From the cell containing the given text, extract its center point as (x, y) coordinate. 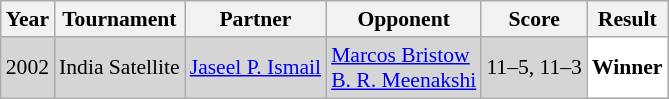
Tournament (120, 19)
Marcos Bristow B. R. Meenakshi (404, 68)
Score (534, 19)
Jaseel P. Ismail (256, 68)
Opponent (404, 19)
2002 (28, 68)
India Satellite (120, 68)
Partner (256, 19)
Winner (628, 68)
Year (28, 19)
11–5, 11–3 (534, 68)
Result (628, 19)
